Search for the cell housing the specified text and yield its [X, Y] center coordinate. 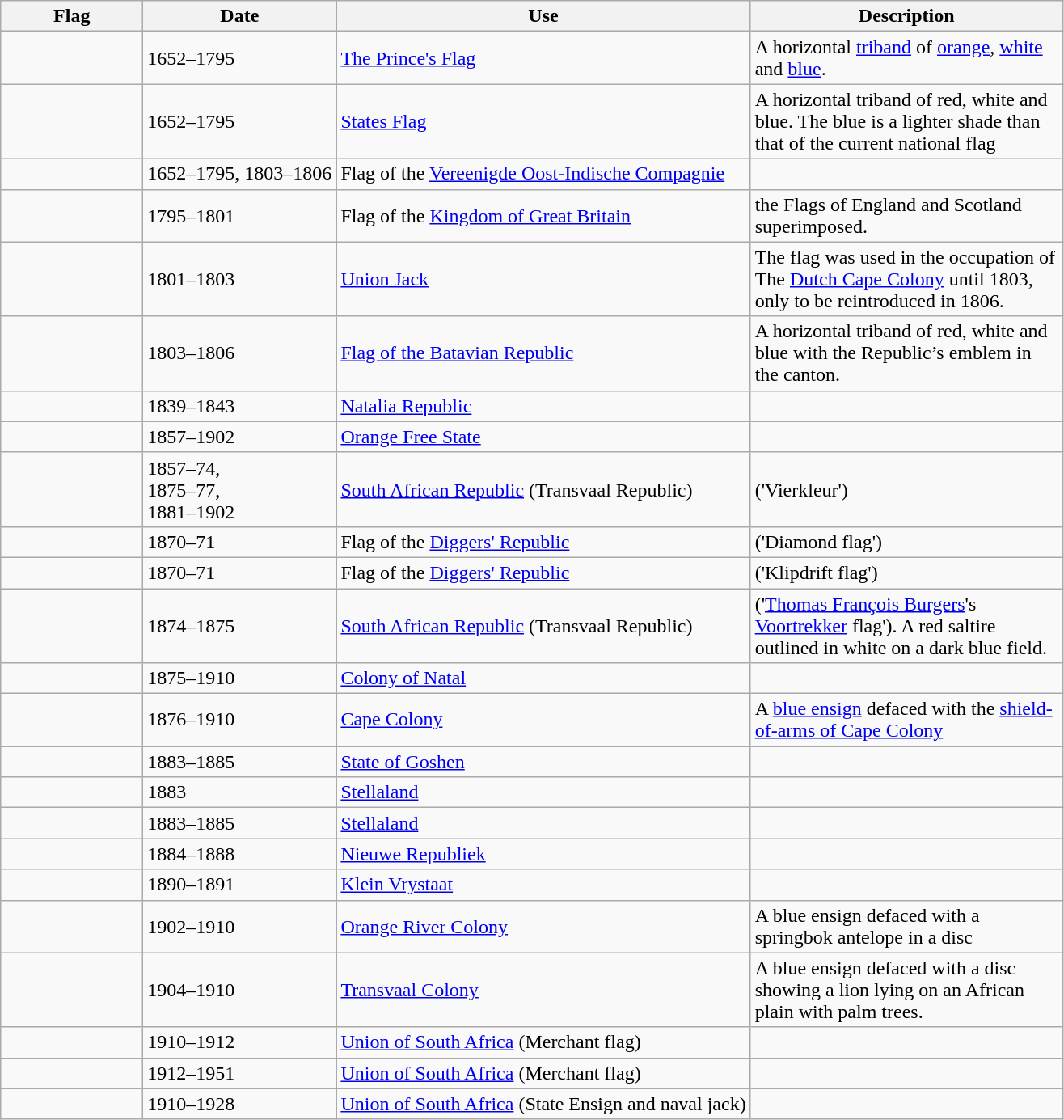
1876–1910 [239, 720]
1795–1801 [239, 215]
A blue ensign defaced with a disc showing a lion lying on an African plain with palm trees. [906, 990]
1883 [239, 792]
Natalia Republic [543, 406]
('Klipdrift flag') [906, 573]
Use [543, 16]
Orange Free State [543, 437]
Colony of Natal [543, 678]
Union of South Africa (State Ensign and naval jack) [543, 1104]
Flag [72, 16]
States Flag [543, 121]
The flag was used in the occupation of The Dutch Cape Colony until 1803, only to be reintroduced in 1806. [906, 279]
1875–1910 [239, 678]
1801–1803 [239, 279]
('Thomas François Burgers's Voortrekker flag'). A red saltire outlined in white on a dark blue field. [906, 626]
Flag of the Vereenigde Oost-Indische Compagnie [543, 174]
1857–1902 [239, 437]
Orange River Colony [543, 927]
Date [239, 16]
1902–1910 [239, 927]
1910–1928 [239, 1104]
State of Goshen [543, 762]
1904–1910 [239, 990]
A blue ensign defaced with a springbok antelope in a disc [906, 927]
A horizontal triband of red, white and blue. The blue is a lighter shade than that of the current national flag [906, 121]
The Prince's Flag [543, 58]
the Flags of England and Scotland superimposed. [906, 215]
Flag of the Kingdom of Great Britain [543, 215]
Flag of the Batavian Republic [543, 353]
1910–1912 [239, 1042]
1874–1875 [239, 626]
Description [906, 16]
1912–1951 [239, 1073]
Transvaal Colony [543, 990]
1884–1888 [239, 854]
('Diamond flag') [906, 542]
1803–1806 [239, 353]
Klein Vrystaat [543, 885]
Nieuwe Republiek [543, 854]
A horizontal triband of orange, white and blue. [906, 58]
Cape Colony [543, 720]
1839–1843 [239, 406]
Union Jack [543, 279]
1857–74,1875–77,1881–1902 [239, 489]
1652–1795, 1803–1806 [239, 174]
('Vierkleur') [906, 489]
1890–1891 [239, 885]
A horizontal triband of red, white and blue with the Republic’s emblem in the canton. [906, 353]
A blue ensign defaced with the shield-of-arms of Cape Colony [906, 720]
